Capture the cell that displays the provided text and extract its (x, y) central coordinate. 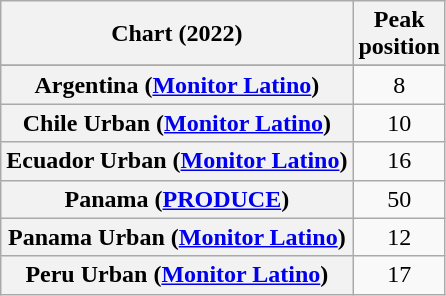
Peru Urban (Monitor Latino) (177, 275)
Chile Urban (Monitor Latino) (177, 123)
Panama Urban (Monitor Latino) (177, 237)
Ecuador Urban (Monitor Latino) (177, 161)
16 (399, 161)
Chart (2022) (177, 34)
Panama (PRODUCE) (177, 199)
50 (399, 199)
Peakposition (399, 34)
Argentina (Monitor Latino) (177, 85)
8 (399, 85)
10 (399, 123)
12 (399, 237)
17 (399, 275)
